Provide the (X, Y) coordinate of the cell's center where the given text is located.  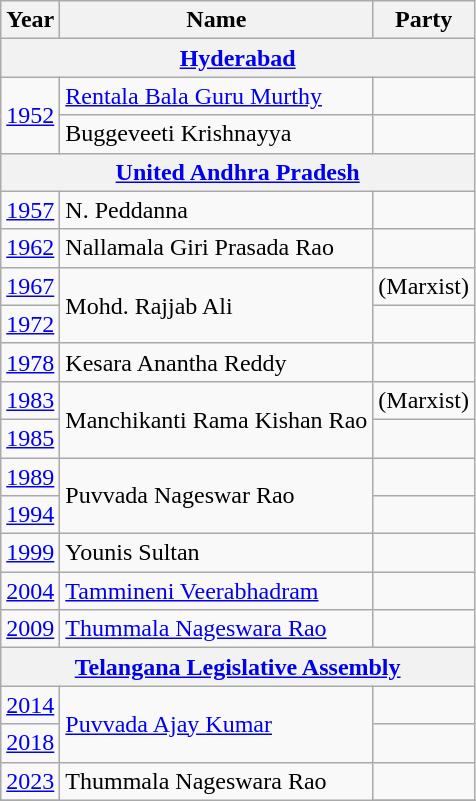
Manchikanti Rama Kishan Rao (216, 419)
2009 (30, 629)
Kesara Anantha Reddy (216, 362)
1978 (30, 362)
1989 (30, 477)
Buggeveeti Krishnayya (216, 134)
2023 (30, 781)
1994 (30, 515)
1999 (30, 553)
1972 (30, 324)
United Andhra Pradesh (238, 172)
1983 (30, 400)
1962 (30, 248)
Mohd. Rajjab Ali (216, 305)
Tammineni Veerabhadram (216, 591)
Puvvada Nageswar Rao (216, 496)
1985 (30, 438)
Telangana Legislative Assembly (238, 667)
2004 (30, 591)
N. Peddanna (216, 210)
1952 (30, 115)
2018 (30, 743)
2014 (30, 705)
Rentala Bala Guru Murthy (216, 96)
Year (30, 20)
Hyderabad (238, 58)
1957 (30, 210)
Puvvada Ajay Kumar (216, 724)
Name (216, 20)
Nallamala Giri Prasada Rao (216, 248)
Party (424, 20)
Younis Sultan (216, 553)
1967 (30, 286)
